Determine the (x, y) coordinate at the center of the cell enclosing the given text.  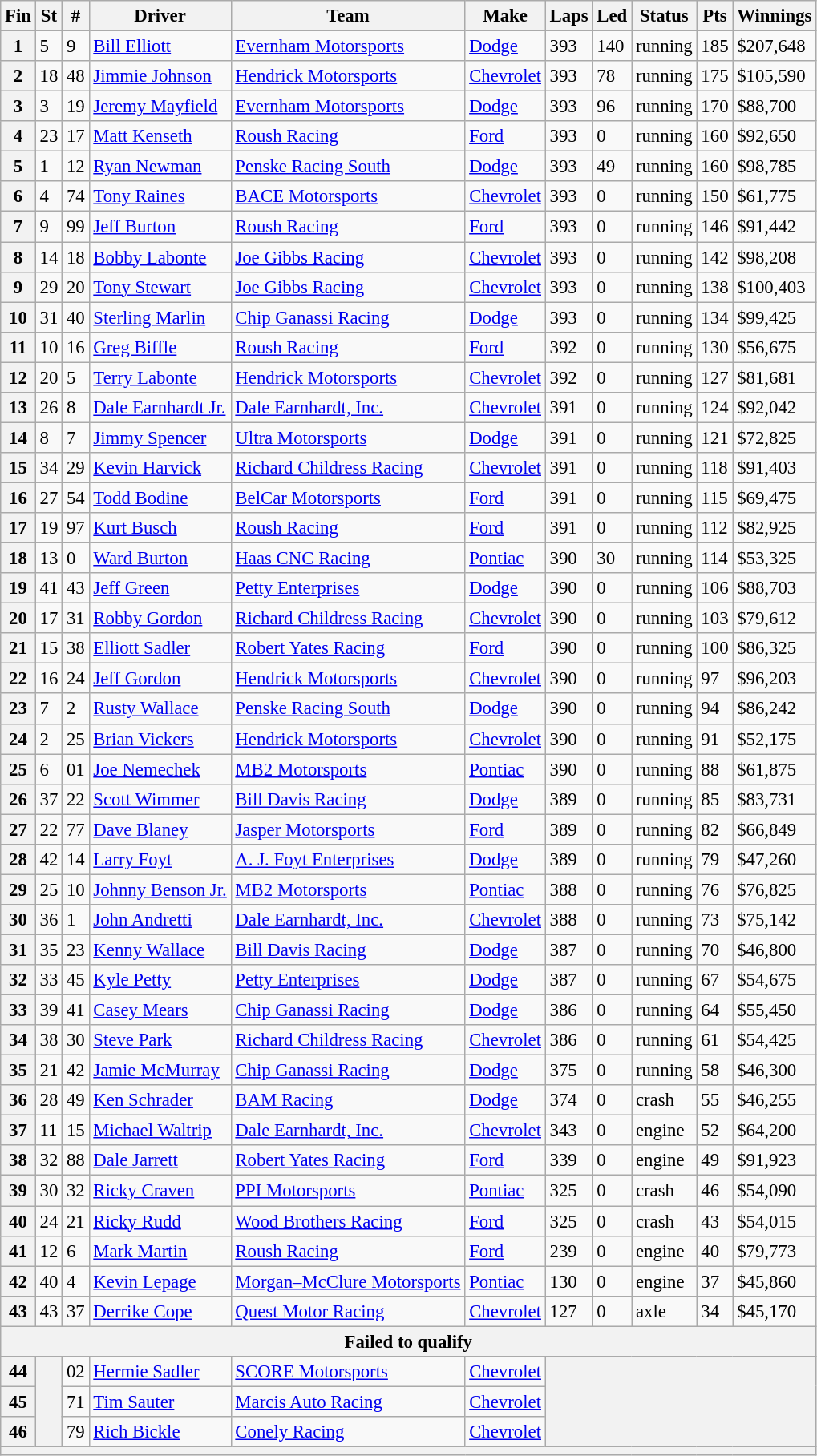
Make (505, 16)
Casey Mears (160, 1010)
PPI Motorsports (348, 1191)
$45,860 (775, 1281)
343 (569, 1131)
$82,925 (775, 528)
$76,825 (775, 889)
82 (715, 829)
Wood Brothers Racing (348, 1221)
239 (569, 1251)
Ward Burton (160, 559)
01 (75, 769)
$92,042 (775, 408)
$83,731 (775, 799)
Kurt Busch (160, 528)
106 (715, 588)
Terry Labonte (160, 377)
$96,203 (775, 679)
94 (715, 709)
$61,875 (775, 769)
339 (569, 1161)
77 (75, 829)
Ryan Newman (160, 167)
134 (715, 317)
74 (75, 196)
175 (715, 76)
Kevin Lepage (160, 1281)
$46,300 (775, 1071)
118 (715, 468)
103 (715, 619)
Jeff Burton (160, 227)
Team (348, 16)
$79,773 (775, 1251)
$61,775 (775, 196)
Jeremy Mayfield (160, 107)
Ricky Rudd (160, 1221)
78 (613, 76)
$98,785 (775, 167)
$91,442 (775, 227)
Led (613, 16)
$46,255 (775, 1100)
$86,242 (775, 709)
Derrike Cope (160, 1311)
Matt Kenseth (160, 136)
$54,015 (775, 1221)
Bill Elliott (160, 46)
100 (715, 648)
55 (715, 1100)
Pts (715, 16)
52 (715, 1131)
A. J. Foyt Enterprises (348, 860)
170 (715, 107)
$207,648 (775, 46)
114 (715, 559)
375 (569, 1071)
71 (75, 1402)
$66,849 (775, 829)
Bobby Labonte (160, 257)
Marcis Auto Racing (348, 1402)
$64,200 (775, 1131)
Status (664, 16)
142 (715, 257)
374 (569, 1100)
150 (715, 196)
$55,450 (775, 1010)
140 (613, 46)
$47,260 (775, 860)
Kevin Harvick (160, 468)
Driver (160, 16)
Scott Wimmer (160, 799)
$98,208 (775, 257)
Dave Blaney (160, 829)
96 (613, 107)
Dale Jarrett (160, 1161)
# (75, 16)
$54,090 (775, 1191)
$69,475 (775, 498)
St (48, 16)
Ultra Motorsports (348, 438)
$92,650 (775, 136)
Hermie Sadler (160, 1372)
48 (75, 76)
Winnings (775, 16)
Larry Foyt (160, 860)
Todd Bodine (160, 498)
Mark Martin (160, 1251)
$105,590 (775, 76)
Jamie McMurray (160, 1071)
Dale Earnhardt Jr. (160, 408)
54 (75, 498)
Jimmie Johnson (160, 76)
121 (715, 438)
Quest Motor Racing (348, 1311)
$88,700 (775, 107)
Laps (569, 16)
Michael Waltrip (160, 1131)
Haas CNC Racing (348, 559)
185 (715, 46)
Tim Sauter (160, 1402)
$54,675 (775, 980)
Tony Raines (160, 196)
John Andretti (160, 920)
$99,425 (775, 317)
76 (715, 889)
67 (715, 980)
SCORE Motorsports (348, 1372)
Robby Gordon (160, 619)
64 (715, 1010)
axle (664, 1311)
$91,403 (775, 468)
85 (715, 799)
112 (715, 528)
$91,923 (775, 1161)
$56,675 (775, 347)
Greg Biffle (160, 347)
Jeff Gordon (160, 679)
$53,325 (775, 559)
Rich Bickle (160, 1432)
$46,800 (775, 950)
Rusty Wallace (160, 709)
115 (715, 498)
Fin (18, 16)
44 (18, 1372)
99 (75, 227)
73 (715, 920)
$100,403 (775, 287)
70 (715, 950)
Elliott Sadler (160, 648)
BAM Racing (348, 1100)
58 (715, 1071)
Joe Nemechek (160, 769)
Jeff Green (160, 588)
BelCar Motorsports (348, 498)
Tony Stewart (160, 287)
$81,681 (775, 377)
61 (715, 1040)
02 (75, 1372)
Johnny Benson Jr. (160, 889)
Kenny Wallace (160, 950)
91 (715, 739)
$72,825 (775, 438)
Conely Racing (348, 1432)
$79,612 (775, 619)
Sterling Marlin (160, 317)
Jasper Motorsports (348, 829)
BACE Motorsports (348, 196)
Ken Schrader (160, 1100)
$45,170 (775, 1311)
Ricky Craven (160, 1191)
124 (715, 408)
Steve Park (160, 1040)
$75,142 (775, 920)
$86,325 (775, 648)
Kyle Petty (160, 980)
146 (715, 227)
Failed to qualify (409, 1341)
$54,425 (775, 1040)
Brian Vickers (160, 739)
$88,703 (775, 588)
Jimmy Spencer (160, 438)
Morgan–McClure Motorsports (348, 1281)
$52,175 (775, 739)
138 (715, 287)
